Output the [X, Y] coordinate of the center of the cell containing the given text.  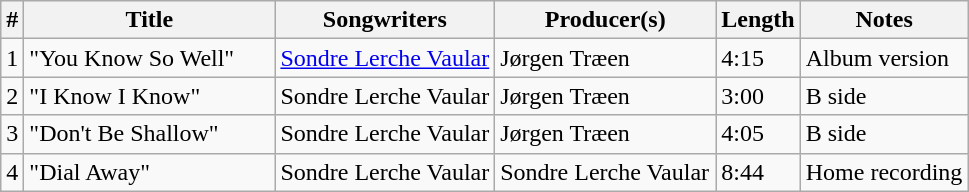
Title [150, 20]
1 [12, 58]
Album version [884, 58]
2 [12, 96]
# [12, 20]
Home recording [884, 172]
"You Know So Well" [150, 58]
4:15 [758, 58]
"Dial Away" [150, 172]
4 [12, 172]
3 [12, 134]
"Don't Be Shallow" [150, 134]
Length [758, 20]
"I Know I Know" [150, 96]
Notes [884, 20]
3:00 [758, 96]
Producer(s) [606, 20]
Songwriters [385, 20]
8:44 [758, 172]
4:05 [758, 134]
